Output the [X, Y] coordinate of the center of the cell containing the given text.  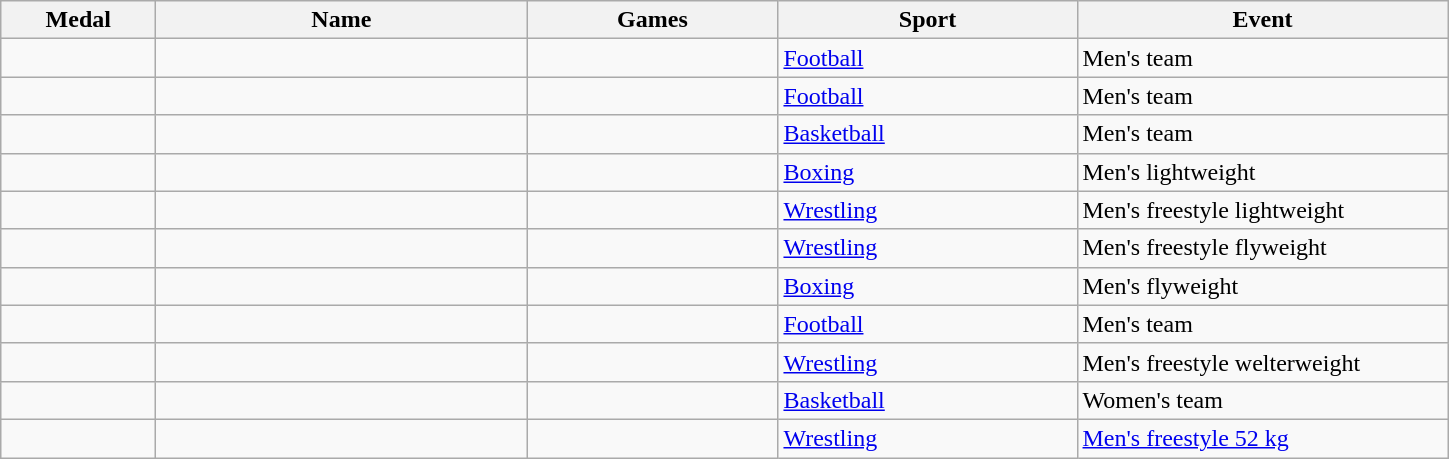
Sport [928, 20]
Men's lightweight [1262, 172]
Men's freestyle welterweight [1262, 362]
Men's freestyle flyweight [1262, 248]
Games [652, 20]
Event [1262, 20]
Men's flyweight [1262, 286]
Men's freestyle lightweight [1262, 210]
Men's freestyle 52 kg [1262, 438]
Name [342, 20]
Medal [78, 20]
Women's team [1262, 400]
